Identify which cell holds the provided text, then report its (X, Y) central coordinate. 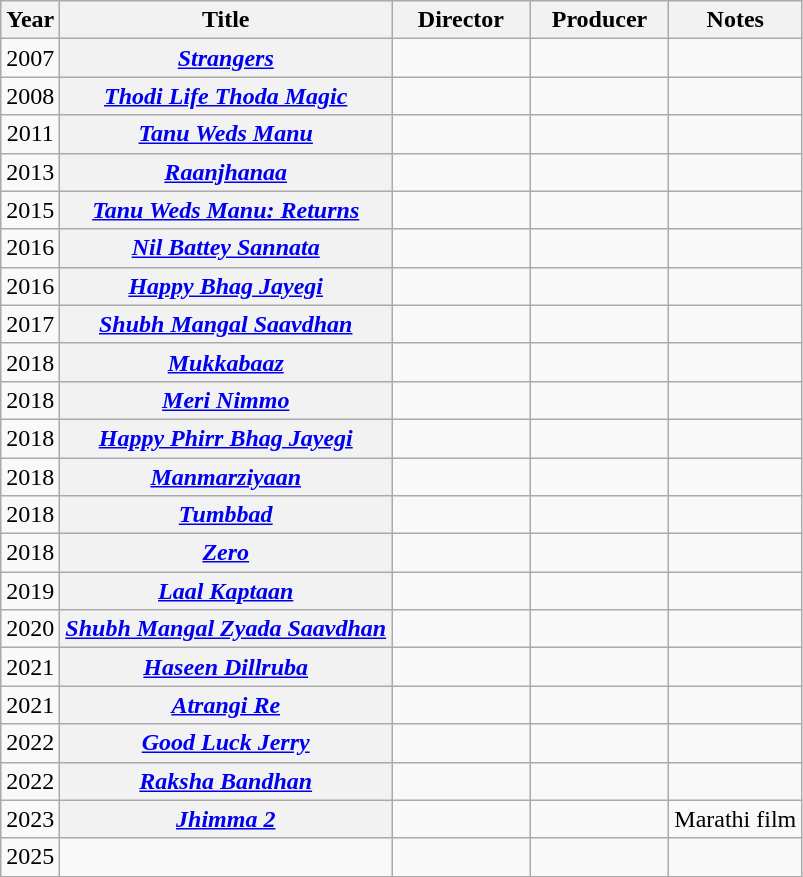
2023 (30, 819)
Marathi film (736, 819)
2019 (30, 591)
Director (462, 20)
2015 (30, 210)
Laal Kaptaan (226, 591)
Meri Nimmo (226, 400)
Happy Phirr Bhag Jayegi (226, 438)
Haseen Dillruba (226, 667)
Notes (736, 20)
2013 (30, 172)
Jhimma 2 (226, 819)
Strangers (226, 58)
Zero (226, 553)
Year (30, 20)
Happy Bhag Jayegi (226, 286)
2017 (30, 324)
2008 (30, 96)
Mukkabaaz (226, 362)
Manmarziyaan (226, 477)
Tanu Weds Manu (226, 134)
2020 (30, 629)
Tumbbad (226, 515)
Shubh Mangal Saavdhan (226, 324)
Shubh Mangal Zyada Saavdhan (226, 629)
Raanjhanaa (226, 172)
Good Luck Jerry (226, 743)
Title (226, 20)
Thodi Life Thoda Magic (226, 96)
Atrangi Re (226, 705)
2025 (30, 857)
Raksha Bandhan (226, 781)
Nil Battey Sannata (226, 248)
Tanu Weds Manu: Returns (226, 210)
2007 (30, 58)
2011 (30, 134)
Producer (600, 20)
